For the text-containing cell, return its midpoint in (x, y) coordinate format. 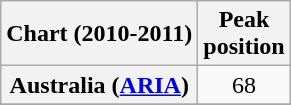
Peakposition (244, 34)
Chart (2010-2011) (100, 34)
Australia (ARIA) (100, 85)
68 (244, 85)
